Determine the (x, y) coordinate at the center of the cell enclosing the given text.  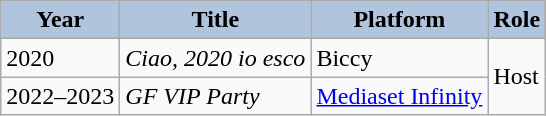
2022–2023 (60, 96)
Platform (400, 20)
Ciao, 2020 io esco (216, 58)
GF VIP Party (216, 96)
2020 (60, 58)
Title (216, 20)
Mediaset Infinity (400, 96)
Biccy (400, 58)
Role (517, 20)
Year (60, 20)
Host (517, 77)
